For the text-containing cell, return its midpoint in (x, y) coordinate format. 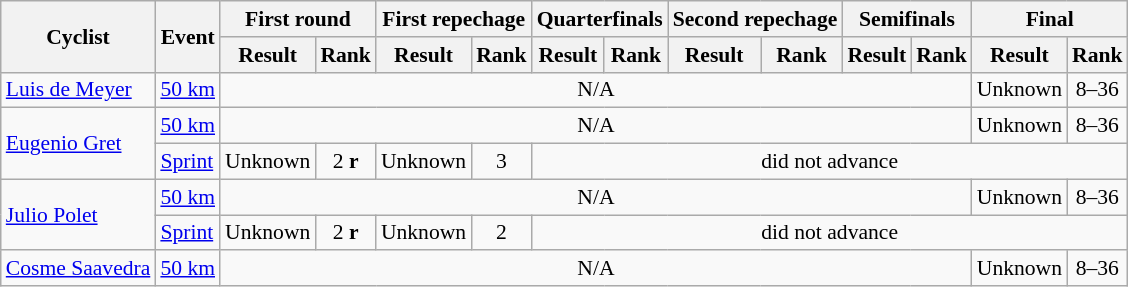
Final (1050, 19)
Cyclist (78, 36)
Luis de Meyer (78, 90)
First round (298, 19)
Eugenio Gret (78, 144)
3 (502, 162)
Event (188, 36)
Quarterfinals (600, 19)
Semifinals (906, 19)
2 (502, 233)
First repechage (454, 19)
Julio Polet (78, 214)
Cosme Saavedra (78, 269)
Second repechage (756, 19)
